Detect which cell encompasses the target text, then output its (x, y) center coordinate. 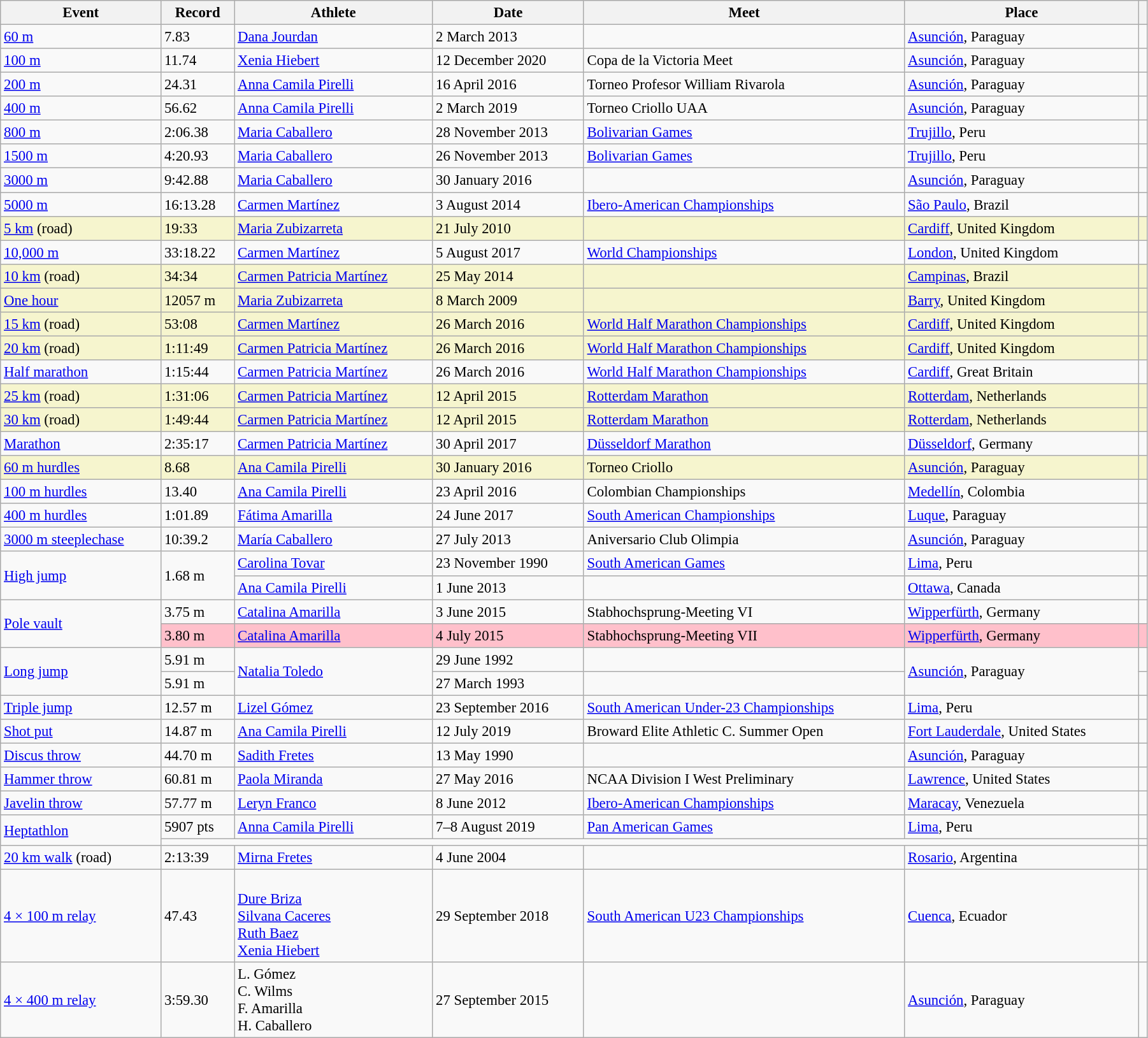
Shot put (81, 732)
3 June 2015 (508, 612)
Half marathon (81, 372)
Javelin throw (81, 804)
12 December 2020 (508, 61)
800 m (81, 133)
Natalia Toledo (334, 672)
Barry, United Kingdom (1022, 300)
4 × 100 m relay (81, 916)
Carolina Tovar (334, 564)
Torneo Criollo UAA (744, 108)
27 March 1993 (508, 684)
Heptathlon (81, 830)
Dure BrizaSilvana CaceresRuth BaezXenia Hiebert (334, 916)
Lizel Gómez (334, 707)
Meet (744, 13)
Athlete (334, 13)
8 June 2012 (508, 804)
Fátima Amarilla (334, 515)
5907 pts (197, 827)
Paola Miranda (334, 779)
2:13:39 (197, 858)
7.83 (197, 37)
100 m (81, 61)
16:13.28 (197, 205)
200 m (81, 85)
Xenia Hiebert (334, 61)
Date (508, 13)
Colombian Championships (744, 492)
11.74 (197, 61)
São Paulo, Brazil (1022, 205)
Place (1022, 13)
14.87 m (197, 732)
47.43 (197, 916)
Cardiff, Great Britain (1022, 372)
53:08 (197, 324)
9:42.88 (197, 180)
13 May 1990 (508, 755)
3000 m (81, 180)
3 August 2014 (508, 205)
16 April 2016 (508, 85)
10:39.2 (197, 540)
28 November 2013 (508, 133)
María Caballero (334, 540)
1:15:44 (197, 372)
30 km (road) (81, 420)
Fort Lauderdale, United States (1022, 732)
Mirna Fretes (334, 858)
Ottawa, Canada (1022, 587)
27 September 2015 (508, 1000)
Record (197, 13)
Lawrence, United States (1022, 779)
One hour (81, 300)
27 July 2013 (508, 540)
3.80 m (197, 635)
10,000 m (81, 252)
High jump (81, 576)
33:18.22 (197, 252)
44.70 m (197, 755)
24.31 (197, 85)
Pan American Games (744, 827)
4 July 2015 (508, 635)
20 km (road) (81, 348)
South American Under-23 Championships (744, 707)
5000 m (81, 205)
Sadith Fretes (334, 755)
60 m (81, 37)
1500 m (81, 156)
400 m (81, 108)
South American Games (744, 564)
400 m hurdles (81, 515)
Leryn Franco (334, 804)
1:01.89 (197, 515)
57.77 m (197, 804)
20 km walk (road) (81, 858)
Aniversario Club Olimpia (744, 540)
South American Championships (744, 515)
10 km (road) (81, 276)
3:59.30 (197, 1000)
London, United Kingdom (1022, 252)
21 July 2010 (508, 228)
8 March 2009 (508, 300)
1:49:44 (197, 420)
5 km (road) (81, 228)
3.75 m (197, 612)
13.40 (197, 492)
60.81 m (197, 779)
2 March 2019 (508, 108)
Torneo Profesor William Rivarola (744, 85)
Event (81, 13)
4 × 400 m relay (81, 1000)
19:33 (197, 228)
Hammer throw (81, 779)
26 November 2013 (508, 156)
60 m hurdles (81, 468)
24 June 2017 (508, 515)
30 April 2017 (508, 444)
Copa de la Victoria Meet (744, 61)
Luque, Paraguay (1022, 515)
Torneo Criollo (744, 468)
Maracay, Venezuela (1022, 804)
NCAA Division I West Preliminary (744, 779)
23 November 1990 (508, 564)
2 March 2013 (508, 37)
Campinas, Brazil (1022, 276)
23 April 2016 (508, 492)
12057 m (197, 300)
3000 m steeplechase (81, 540)
South American U23 Championships (744, 916)
1:11:49 (197, 348)
25 km (road) (81, 396)
4:20.93 (197, 156)
1.68 m (197, 576)
5 August 2017 (508, 252)
1:31:06 (197, 396)
15 km (road) (81, 324)
Triple jump (81, 707)
4 June 2004 (508, 858)
1 June 2013 (508, 587)
Long jump (81, 672)
Broward Elite Athletic C. Summer Open (744, 732)
Pole vault (81, 623)
Stabhochsprung-Meeting VI (744, 612)
Stabhochsprung-Meeting VII (744, 635)
12.57 m (197, 707)
100 m hurdles (81, 492)
12 July 2019 (508, 732)
29 June 1992 (508, 660)
Dana Jourdan (334, 37)
34:34 (197, 276)
56.62 (197, 108)
23 September 2016 (508, 707)
Rosario, Argentina (1022, 858)
Discus throw (81, 755)
2:06.38 (197, 133)
Düsseldorf Marathon (744, 444)
27 May 2016 (508, 779)
25 May 2014 (508, 276)
L. GómezC. WilmsF. AmarillaH. Caballero (334, 1000)
7–8 August 2019 (508, 827)
2:35:17 (197, 444)
8.68 (197, 468)
29 September 2018 (508, 916)
Medellín, Colombia (1022, 492)
World Championships (744, 252)
Marathon (81, 444)
Cuenca, Ecuador (1022, 916)
Düsseldorf, Germany (1022, 444)
